Extract the (X, Y) coordinate from the center of the cell holding the provided text.  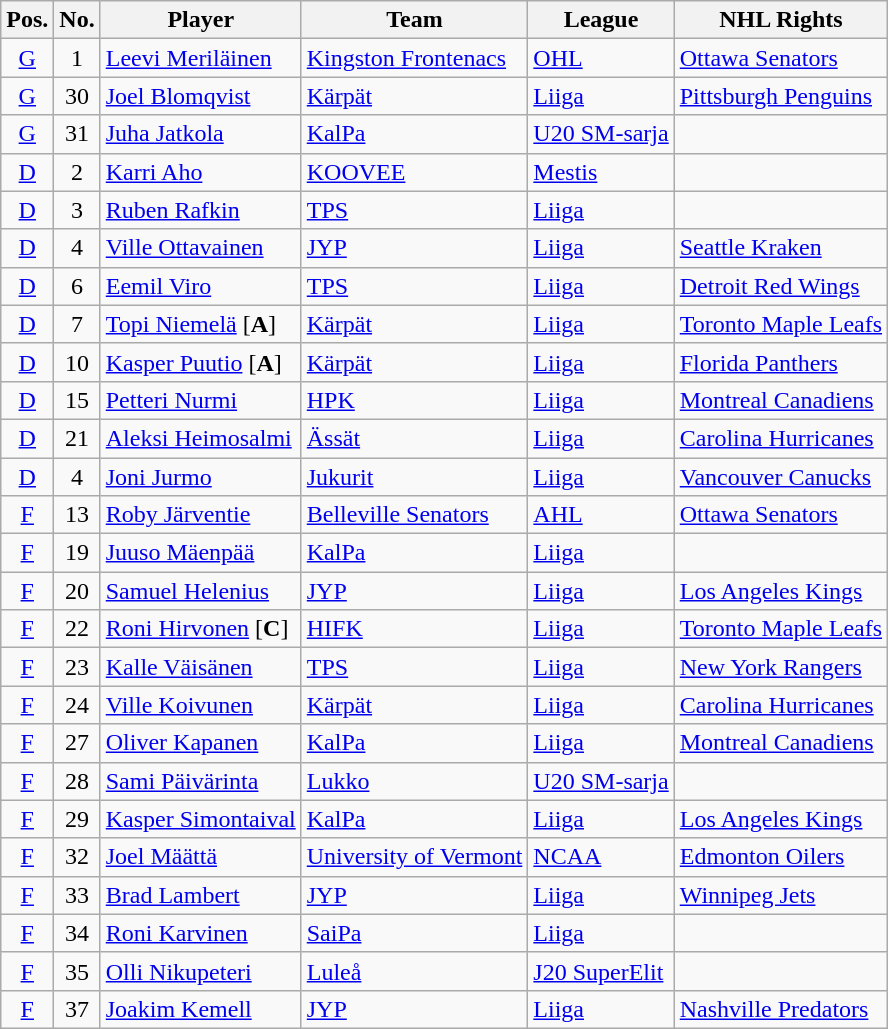
Edmonton Oilers (780, 857)
Ässät (414, 438)
19 (77, 553)
J20 SuperElit (601, 971)
Ville Koivunen (200, 705)
33 (77, 895)
24 (77, 705)
21 (77, 438)
KOOVEE (414, 172)
Petteri Nurmi (200, 400)
Aleksi Heimosalmi (200, 438)
28 (77, 781)
35 (77, 971)
Eemil Viro (200, 286)
Lukko (414, 781)
34 (77, 933)
3 (77, 210)
Florida Panthers (780, 362)
27 (77, 743)
Leevi Meriläinen (200, 58)
University of Vermont (414, 857)
Kasper Puutio [A] (200, 362)
Seattle Kraken (780, 248)
Vancouver Canucks (780, 477)
Team (414, 20)
Belleville Senators (414, 515)
13 (77, 515)
Luleå (414, 971)
Ville Ottavainen (200, 248)
Kasper Simontaival (200, 819)
32 (77, 857)
6 (77, 286)
20 (77, 591)
Pittsburgh Penguins (780, 96)
Roni Hirvonen [C] (200, 629)
SaiPa (414, 933)
NCAA (601, 857)
30 (77, 96)
29 (77, 819)
Joni Jurmo (200, 477)
10 (77, 362)
15 (77, 400)
Jukurit (414, 477)
Winnipeg Jets (780, 895)
Joel Määttä (200, 857)
Oliver Kapanen (200, 743)
Topi Niemelä [A] (200, 324)
Detroit Red Wings (780, 286)
NHL Rights (780, 20)
Brad Lambert (200, 895)
Nashville Predators (780, 1009)
2 (77, 172)
22 (77, 629)
1 (77, 58)
31 (77, 134)
Karri Aho (200, 172)
Samuel Helenius (200, 591)
Player (200, 20)
Ruben Rafkin (200, 210)
37 (77, 1009)
AHL (601, 515)
No. (77, 20)
Joel Blomqvist (200, 96)
Olli Nikupeteri (200, 971)
Joakim Kemell (200, 1009)
Sami Päivärinta (200, 781)
OHL (601, 58)
Kalle Väisänen (200, 667)
Juha Jatkola (200, 134)
7 (77, 324)
League (601, 20)
Kingston Frontenacs (414, 58)
New York Rangers (780, 667)
HIFK (414, 629)
Roni Karvinen (200, 933)
Mestis (601, 172)
Juuso Mäenpää (200, 553)
HPK (414, 400)
Pos. (28, 20)
Roby Järventie (200, 515)
23 (77, 667)
